For the text-containing cell, return its midpoint in [X, Y] coordinate format. 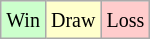
Draw [72, 20]
Loss [126, 20]
Win [24, 20]
